Locate the cell with the specified text and output its [X, Y] center coordinate. 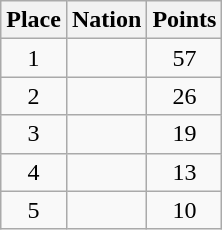
57 [184, 58]
26 [184, 96]
10 [184, 210]
1 [34, 58]
5 [34, 210]
Place [34, 20]
Nation [106, 20]
2 [34, 96]
13 [184, 172]
3 [34, 134]
4 [34, 172]
19 [184, 134]
Points [184, 20]
